Search for the cell housing the specified text and yield its (X, Y) center coordinate. 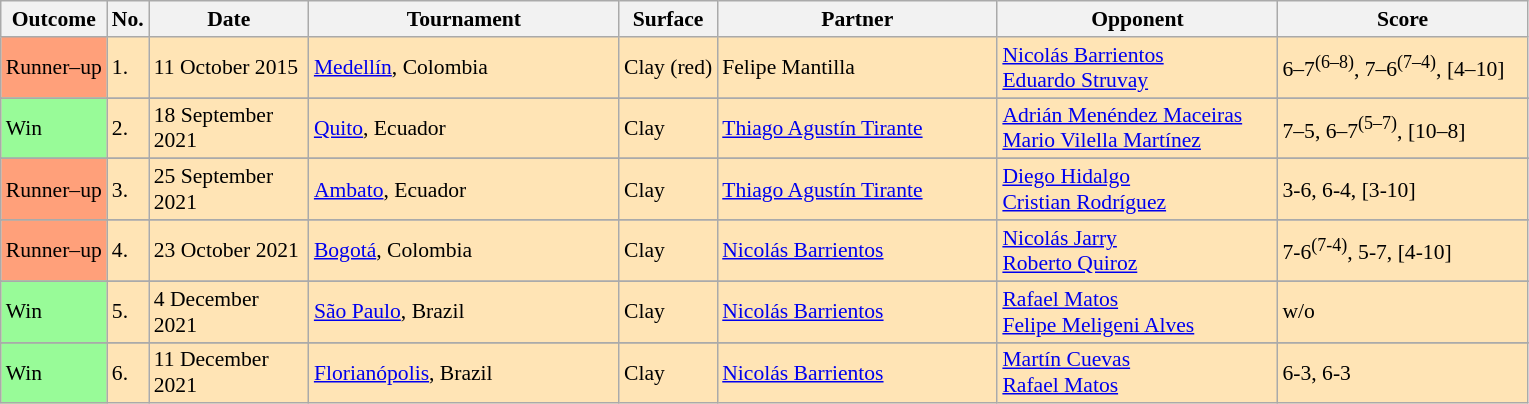
Diego Hidalgo Cristian Rodríguez (1137, 190)
23 October 2021 (229, 250)
3-6, 6-4, [3-10] (1402, 190)
6–7(6–8), 7–6(7–4), [4–10] (1402, 68)
Adrián Menéndez Maceiras Mario Vilella Martínez (1137, 128)
11 October 2015 (229, 68)
4 December 2021 (229, 312)
7-6(7-4), 5-7, [4-10] (1402, 250)
Nicolás Jarry Roberto Quiroz (1137, 250)
6. (128, 372)
6-3, 6-3 (1402, 372)
1. (128, 68)
w/o (1402, 312)
Partner (857, 19)
Florianópolis, Brazil (464, 372)
Rafael Matos Felipe Meligeni Alves (1137, 312)
Martín Cuevas Rafael Matos (1137, 372)
7–5, 6–7(5–7), [10–8] (1402, 128)
Nicolás Barrientos Eduardo Struvay (1137, 68)
Bogotá, Colombia (464, 250)
Date (229, 19)
Outcome (54, 19)
5. (128, 312)
No. (128, 19)
Score (1402, 19)
18 September 2021 (229, 128)
Felipe Mantilla (857, 68)
Ambato, Ecuador (464, 190)
Tournament (464, 19)
4. (128, 250)
Surface (668, 19)
Clay (red) (668, 68)
3. (128, 190)
25 September 2021 (229, 190)
São Paulo, Brazil (464, 312)
11 December 2021 (229, 372)
Quito, Ecuador (464, 128)
2. (128, 128)
Medellín, Colombia (464, 68)
Opponent (1137, 19)
